Capture the cell that displays the provided text and extract its [X, Y] central coordinate. 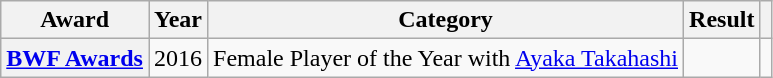
Award [75, 20]
Year [178, 20]
BWF Awards [75, 58]
Result [722, 20]
Female Player of the Year with Ayaka Takahashi [446, 58]
Category [446, 20]
2016 [178, 58]
